Capture the cell that displays the provided text and extract its (x, y) central coordinate. 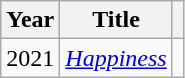
Title (116, 20)
Happiness (116, 58)
2021 (30, 58)
Year (30, 20)
